Search for the cell housing the specified text and yield its [x, y] center coordinate. 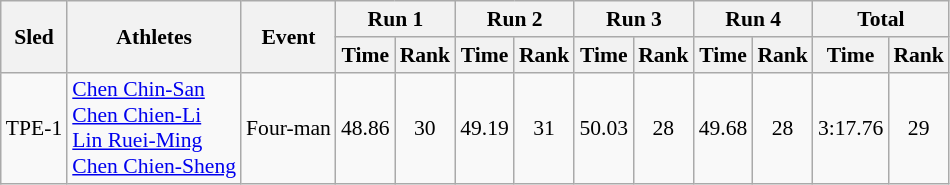
Run 4 [754, 19]
49.19 [484, 128]
Sled [34, 36]
50.03 [604, 128]
Athletes [154, 36]
Run 1 [396, 19]
31 [544, 128]
Chen Chin-SanChen Chien-LiLin Ruei-MingChen Chien-Sheng [154, 128]
48.86 [366, 128]
29 [918, 128]
Four-man [288, 128]
30 [426, 128]
Total [881, 19]
Run 2 [514, 19]
TPE-1 [34, 128]
49.68 [724, 128]
Event [288, 36]
3:17.76 [850, 128]
Run 3 [634, 19]
